Locate the cell with the specified text and output its [X, Y] center coordinate. 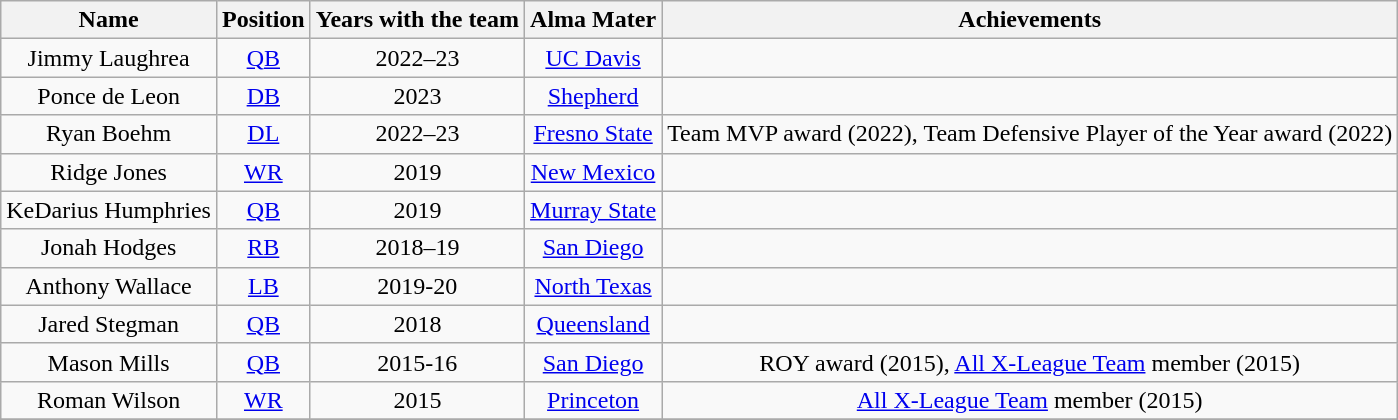
Queensland [594, 324]
Years with the team [417, 20]
RB [263, 248]
2019-20 [417, 286]
ROY award (2015), All X-League Team member (2015) [1030, 362]
2015-16 [417, 362]
Jared Stegman [109, 324]
North Texas [594, 286]
2023 [417, 96]
All X-League Team member (2015) [1030, 400]
DB [263, 96]
UC Davis [594, 58]
Princeton [594, 400]
2015 [417, 400]
Alma Mater [594, 20]
Ridge Jones [109, 172]
Anthony Wallace [109, 286]
LB [263, 286]
2018–19 [417, 248]
Ryan Boehm [109, 134]
Roman Wilson [109, 400]
Name [109, 20]
Mason Mills [109, 362]
Jimmy Laughrea [109, 58]
Ponce de Leon [109, 96]
Team MVP award (2022), Team Defensive Player of the Year award (2022) [1030, 134]
Murray State [594, 210]
KeDarius Humphries [109, 210]
2018 [417, 324]
Fresno State [594, 134]
Achievements [1030, 20]
New Mexico [594, 172]
Shepherd [594, 96]
Position [263, 20]
DL [263, 134]
Jonah Hodges [109, 248]
